Detect which cell encompasses the target text, then output its [x, y] center coordinate. 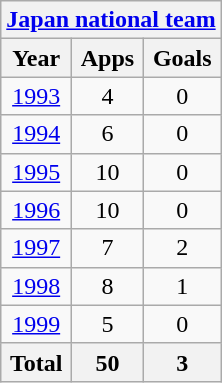
Total [36, 362]
5 [108, 324]
4 [108, 96]
Apps [108, 58]
1996 [36, 210]
7 [108, 248]
Goals [182, 58]
8 [108, 286]
Year [36, 58]
50 [108, 362]
1998 [36, 286]
1993 [36, 96]
1999 [36, 324]
1994 [36, 134]
1 [182, 286]
2 [182, 248]
1995 [36, 172]
Japan national team [111, 20]
3 [182, 362]
6 [108, 134]
1997 [36, 248]
